Extract the (x, y) coordinate from the center of the cell holding the provided text.  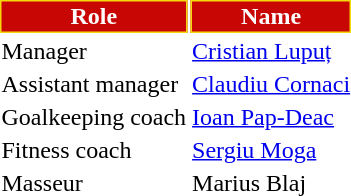
Manager (94, 51)
Assistant manager (94, 84)
Fitness coach (94, 150)
Goalkeeping coach (94, 117)
Role (94, 16)
